Determine the (x, y) coordinate at the center of the cell enclosing the given text.  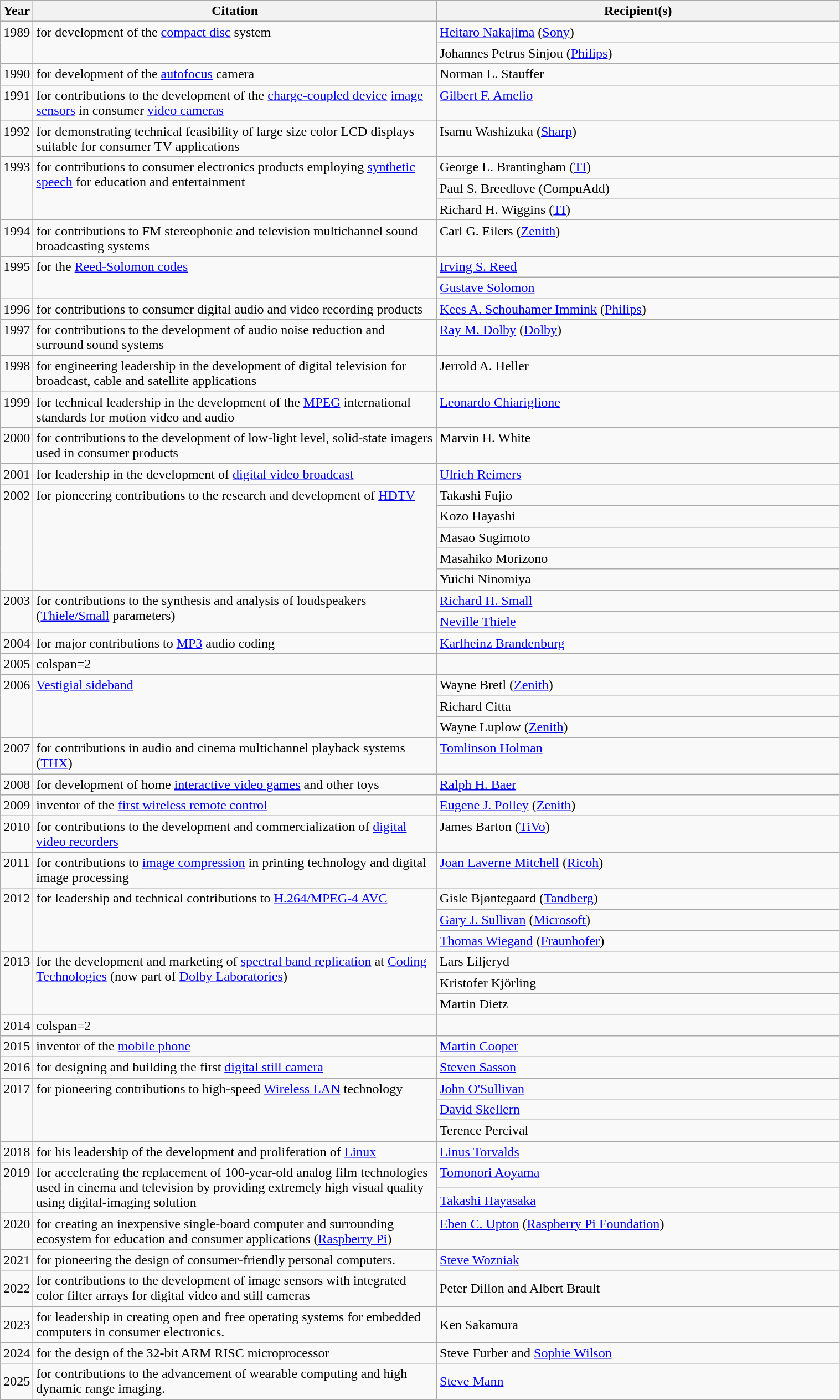
for leadership and technical contributions to H.264/MPEG-4 AVC (235, 920)
Tomlinson Holman (638, 756)
Yuichi Ninomiya (638, 580)
Masahiko Morizono (638, 558)
Joan Laverne Mitchell (Ricoh) (638, 870)
2022 (17, 1289)
1989 (17, 43)
Karlheinz Brandenburg (638, 643)
2016 (17, 1067)
for contributions to the development of low-light level, solid-state imagers used in consumer products (235, 445)
Peter Dillon and Albert Brault (638, 1289)
2008 (17, 784)
for contributions to consumer digital audio and video recording products (235, 309)
2017 (17, 1110)
Jerrold A. Heller (638, 373)
Martin Dietz (638, 1004)
Richard H. Small (638, 601)
for demonstrating technical feasibility of large size color LCD displays suitable for consumer TV applications (235, 139)
Tomonori Aoyama (638, 1175)
Eben C. Upton (Raspberry Pi Foundation) (638, 1231)
2003 (17, 611)
Richard Citta (638, 706)
for creating an inexpensive single-board computer and surrounding ecosystem for education and consumer applications (Raspberry Pi) (235, 1231)
Paul S. Breedlove (CompuAdd) (638, 188)
Recipient(s) (638, 11)
Leonardo Chiariglione (638, 410)
Johannes Petrus Sinjou (Philips) (638, 53)
Isamu Washizuka (Sharp) (638, 139)
2020 (17, 1231)
Gustave Solomon (638, 288)
2024 (17, 1353)
for development of the autofocus camera (235, 74)
Eugene J. Polley (Zenith) (638, 806)
for his leadership of the development and proliferation of Linux (235, 1152)
for contributions to the development of image sensors with integrated color filter arrays for digital video and still cameras (235, 1289)
1990 (17, 74)
for contributions to the development and commercialization of digital video recorders (235, 834)
Takashi Fujio (638, 495)
Steve Mann (638, 1382)
2015 (17, 1046)
1996 (17, 309)
1997 (17, 338)
inventor of the first wireless remote control (235, 806)
for designing and building the first digital still camera (235, 1067)
George L. Brantingham (TI) (638, 167)
2025 (17, 1382)
Masao Sugimoto (638, 537)
2011 (17, 870)
1994 (17, 238)
2004 (17, 643)
1999 (17, 410)
Marvin H. White (638, 445)
for contributions to consumer electronics products employing synthetic speech for education and entertainment (235, 188)
for contributions to FM stereophonic and television multichannel sound broadcasting systems (235, 238)
Terence Percival (638, 1131)
David Skellern (638, 1110)
James Barton (TiVo) (638, 834)
Ray M. Dolby (Dolby) (638, 338)
Ulrich Reimers (638, 474)
Year (17, 11)
for development of home interactive video games and other toys (235, 784)
Ken Sakamura (638, 1324)
Steven Sasson (638, 1067)
Irving S. Reed (638, 266)
Kees A. Schouhamer Immink (Philips) (638, 309)
for contributions to the advancement of wearable computing and high dynamic range imaging. (235, 1382)
John O'Sullivan (638, 1089)
1992 (17, 139)
Vestigial sideband (235, 706)
Gisle Bjøntegaard (Tandberg) (638, 899)
Norman L. Stauffer (638, 74)
for leadership in creating open and free operating systems for embedded computers in consumer electronics. (235, 1324)
for pioneering contributions to high-speed Wireless LAN technology (235, 1110)
Richard H. Wiggins (TI) (638, 209)
for major contributions to MP3 audio coding (235, 643)
for contributions to the development of audio noise reduction and surround sound systems (235, 338)
2000 (17, 445)
for pioneering the design of consumer-friendly personal computers. (235, 1260)
for pioneering contributions to the research and development of HDTV (235, 537)
Linus Torvalds (638, 1152)
for engineering leadership in the development of digital television for broadcast, cable and satellite applications (235, 373)
2010 (17, 834)
2005 (17, 664)
Steve Wozniak (638, 1260)
Heitaro Nakajima (Sony) (638, 32)
Lars Liljeryd (638, 962)
Martin Cooper (638, 1046)
Ralph H. Baer (638, 784)
2014 (17, 1025)
for contributions to the development of the charge-coupled device image sensors in consumer video cameras (235, 103)
Takashi Hayasaka (638, 1201)
Kristofer Kjörling (638, 983)
2021 (17, 1260)
2006 (17, 706)
for contributions to image compression in printing technology and digital image processing (235, 870)
Citation (235, 11)
for development of the compact disc system (235, 43)
for leadership in the development of digital video broadcast (235, 474)
Gilbert F. Amelio (638, 103)
1993 (17, 188)
Wayne Bretl (Zenith) (638, 685)
Wayne Luplow (Zenith) (638, 727)
for the Reed-Solomon codes (235, 277)
inventor of the mobile phone (235, 1046)
for the design of the 32-bit ARM RISC microprocessor (235, 1353)
Carl G. Eilers (Zenith) (638, 238)
for the development and marketing of spectral band replication at Coding Technologies (now part of Dolby Laboratories) (235, 983)
2013 (17, 983)
for contributions in audio and cinema multichannel playback systems (THX) (235, 756)
2019 (17, 1188)
Neville Thiele (638, 622)
2018 (17, 1152)
Steve Furber and Sophie Wilson (638, 1353)
2007 (17, 756)
for contributions to the synthesis and analysis of loudspeakers (Thiele/Small parameters) (235, 611)
1995 (17, 277)
2009 (17, 806)
Thomas Wiegand (Fraunhofer) (638, 941)
1998 (17, 373)
2023 (17, 1324)
Kozo Hayashi (638, 516)
Gary J. Sullivan (Microsoft) (638, 920)
2012 (17, 920)
2002 (17, 537)
2001 (17, 474)
1991 (17, 103)
for technical leadership in the development of the MPEG international standards for motion video and audio (235, 410)
